Output the (x, y) coordinate of the center of the cell containing the given text.  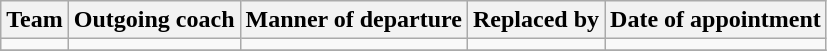
Replaced by (536, 20)
Manner of departure (354, 20)
Team (35, 20)
Date of appointment (716, 20)
Outgoing coach (154, 20)
